Detect which cell encompasses the target text, then output its (X, Y) center coordinate. 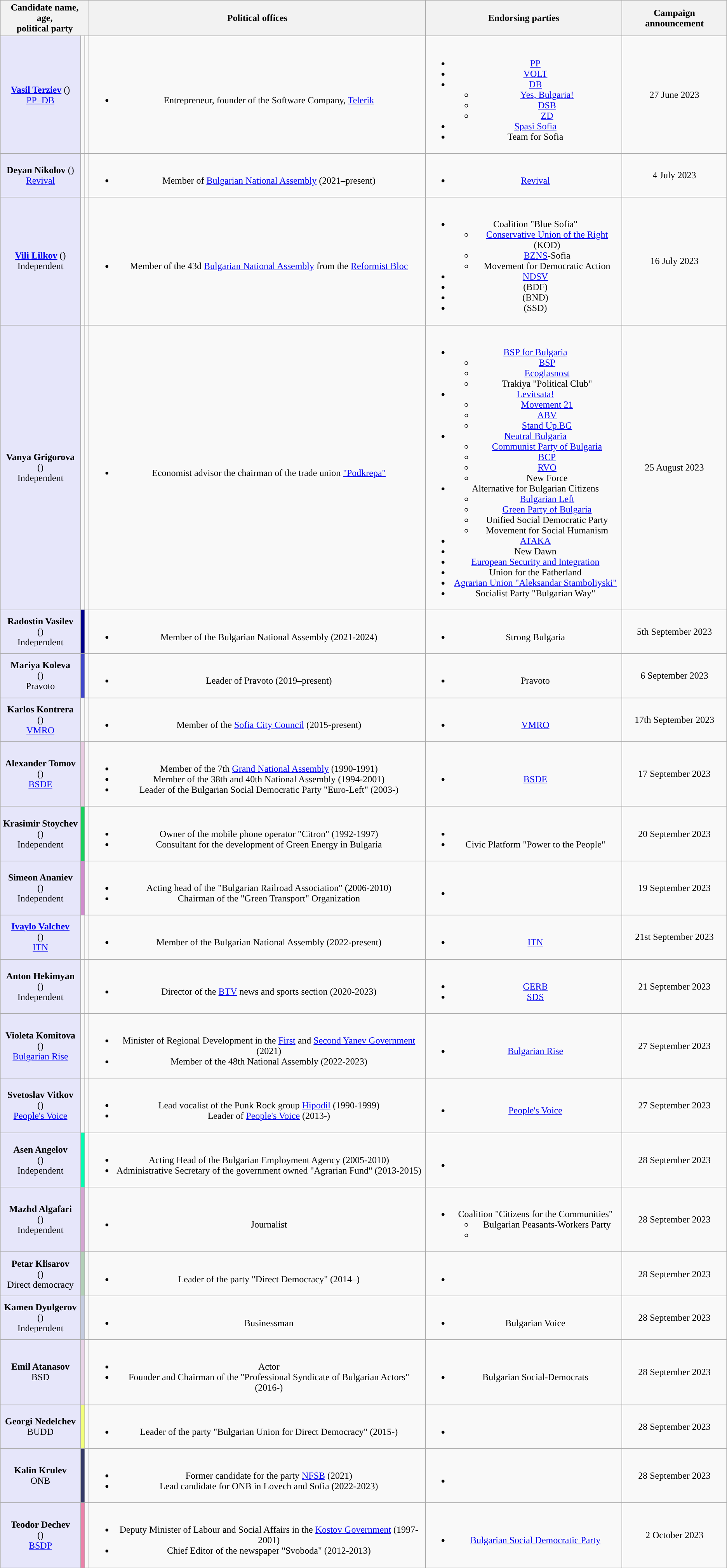
17 September 2023 (674, 774)
Strong Bulgaria (524, 632)
Acting Head of the Bulgarian Employment Agency (2005-2010)Administrative Secretary of the government owned "Agrarian Fund" (2013-2015) (257, 1160)
Alexander Tomov()BSDE (40, 774)
Candidate name, age,political party (45, 18)
Georgi Nedelchev BUDD (40, 1426)
Civic Platform "Power to the People" (524, 833)
20 September 2023 (674, 833)
Owner of the mobile phone operator "Citron" (1992-1997)Consultant for the development of Green Energy in Bulgaria (257, 833)
Director of the BTV news and sports section (2020-2023) (257, 986)
25 August 2023 (674, 467)
27 June 2023 (674, 95)
Simeon Ananiev()Independent (40, 888)
Acting head of the "Bulgarian Railroad Association" (2006-2010)Chairman of the "Green Transport" Organization (257, 888)
Member of the Bulgarian National Assembly (2021-2024) (257, 632)
Mazhd Algafari()Independent (40, 1220)
Asen Angelov()Independent (40, 1160)
ActorFounder and Chairman of the "Professional Syndicate of Bulgarian Actors" (2016-) (257, 1372)
Svetoslav Vitkov()People's Voice (40, 1106)
Kamen Dyulgerov() Independent (40, 1318)
GERBSDS (524, 986)
Political offices (257, 18)
Endorsing parties (524, 18)
Coalition "Citizens for the Communities"Bulgarian Peasants-Workers Party (524, 1220)
Emil Atanasov BSD (40, 1372)
Economist advisor the chairman of the trade union "Podkrepa" (257, 467)
Journalist (257, 1220)
17th September 2023 (674, 720)
Minister of Regional Development in the First and Second Yanev Government (2021)Member of the 48th National Assembly (2022-2023) (257, 1046)
Member of the 43d Bulgarian National Assembly from the Reformist Bloc (257, 261)
Leader of Pravoto (2019–present) (257, 675)
Leader of the party "Bulgarian Union for Direct Democracy" (2015-) (257, 1426)
6 September 2023 (674, 675)
Coalition "Blue Sofia"Conservative Union of the Right (KOD)BZNS-SofiaMovement for Democratic ActionNDSV (BDF) (BND) (SSD) (524, 261)
Bulgarian Social Democratic Party (524, 1535)
21st September 2023 (674, 937)
VMRO (524, 720)
PPVOLTDBYes, Bulgaria!DSBZDSpasi SofiaTeam for Sofia (524, 95)
Radostin Vasilev()Independent (40, 632)
ITN (524, 937)
Mariya Koleva()Pravoto (40, 675)
16 July 2023 (674, 261)
Deputy Minister of Labour and Social Affairs in the Kostov Government (1997-2001)Chief Editor of the newspaper "Svoboda" (2012-2013) (257, 1535)
Bulgarian Rise (524, 1046)
Former candidate for the party NFSB (2021)Lead candidate for ONB in Lovech and Sofia (2022-2023) (257, 1476)
Vanya Grigorova ()Independent (40, 467)
Campaign announcement (674, 18)
BSDE (524, 774)
Bulgarian Voice (524, 1318)
Krasimir Stoychev()Independent (40, 833)
People's Voice (524, 1106)
Entrepreneur, founder of the Software Company, Telerik (257, 95)
Karlos Kontrera()VMRO (40, 720)
Member of the Sofia City Council (2015-present) (257, 720)
Leader of the party "Direct Democracy" (2014–) (257, 1274)
Member of Bulgarian National Assembly (2021–present) (257, 175)
Ivaylo Valchev()ITN (40, 937)
21 September 2023 (674, 986)
4 July 2023 (674, 175)
Vasil Terziev ()PP–DB (40, 95)
Teodor Dechev()BSDP (40, 1535)
5th September 2023 (674, 632)
Bulgarian Social-Democrats (524, 1372)
Member of the Bulgarian National Assembly (2022-present) (257, 937)
Vili Lilkov ()Independent (40, 261)
2 October 2023 (674, 1535)
Kalin Krulev ONB (40, 1476)
19 September 2023 (674, 888)
Pravoto (524, 675)
Businessman (257, 1318)
Anton Hekimyan()Independent (40, 986)
Lead vocalist of the Punk Rock group Hipodil (1990-1999)Leader of People's Voice (2013-) (257, 1106)
Deyan Nikolov ()Revival (40, 175)
Revival (524, 175)
Violeta Komitova()Bulgarian Rise (40, 1046)
Petar Klisarov()Direct democracy (40, 1274)
